Detect which cell encompasses the target text, then output its [X, Y] center coordinate. 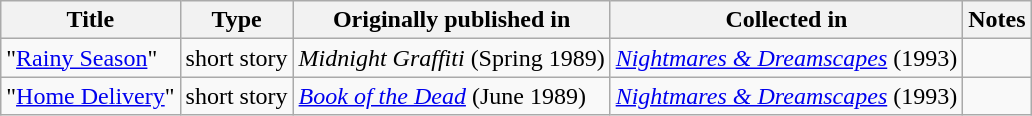
Midnight Graffiti (Spring 1989) [452, 58]
Originally published in [452, 20]
Collected in [786, 20]
Type [236, 20]
Book of the Dead (June 1989) [452, 96]
Notes [997, 20]
"Home Delivery" [90, 96]
Title [90, 20]
"Rainy Season" [90, 58]
